Scan for the cell matching the given text and deliver its [x, y] coordinate at center. 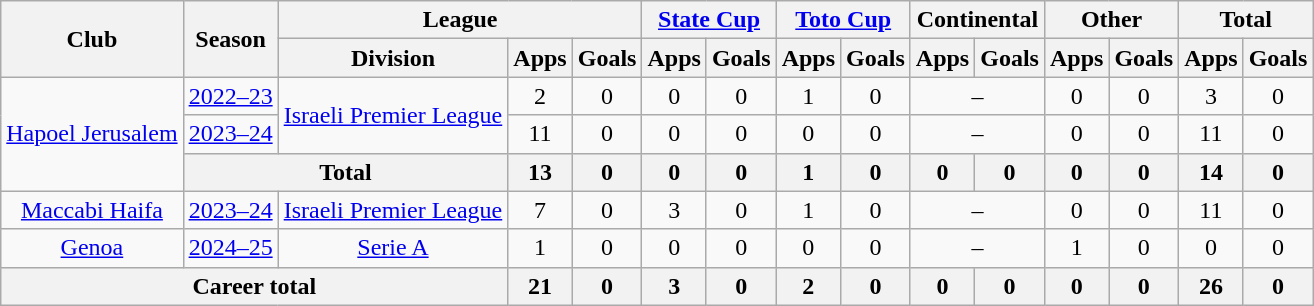
Club [92, 39]
21 [540, 286]
13 [540, 172]
Division [393, 58]
Season [230, 39]
14 [1211, 172]
2022–23 [230, 96]
7 [540, 210]
Genoa [92, 248]
Toto Cup [843, 20]
Continental [977, 20]
Hapoel Jerusalem [92, 134]
State Cup [709, 20]
Serie A [393, 248]
26 [1211, 286]
Career total [254, 286]
Maccabi Haifa [92, 210]
2024–25 [230, 248]
Other [1111, 20]
League [460, 20]
